Output the (x, y) coordinate of the center of the cell containing the given text.  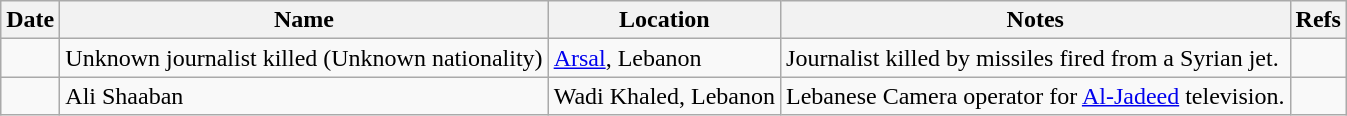
Unknown journalist killed (Unknown nationality) (304, 58)
Ali Shaaban (304, 96)
Journalist killed by missiles fired from a Syrian jet. (1036, 58)
Arsal, Lebanon (664, 58)
Notes (1036, 20)
Wadi Khaled, Lebanon (664, 96)
Location (664, 20)
Date (30, 20)
Lebanese Camera operator for Al-Jadeed television. (1036, 96)
Name (304, 20)
Refs (1318, 20)
